Provide the (x, y) coordinate of the cell's center where the given text is located.  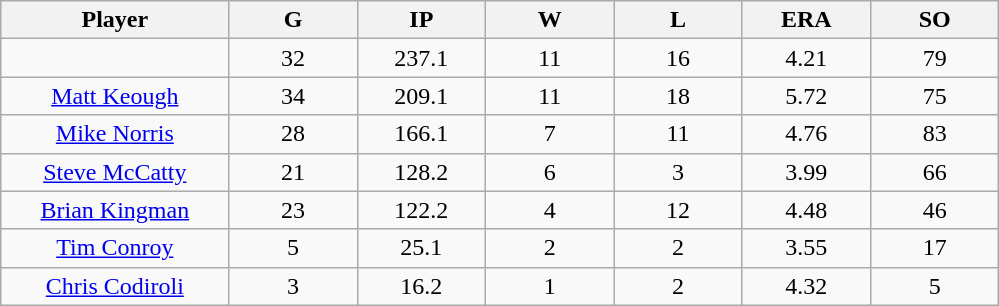
W (550, 20)
32 (293, 58)
Brian Kingman (115, 210)
23 (293, 210)
1 (550, 286)
16.2 (421, 286)
16 (678, 58)
166.1 (421, 134)
25.1 (421, 248)
12 (678, 210)
Steve McCatty (115, 172)
Tim Conroy (115, 248)
128.2 (421, 172)
7 (550, 134)
75 (934, 96)
17 (934, 248)
209.1 (421, 96)
4 (550, 210)
4.21 (806, 58)
G (293, 20)
18 (678, 96)
3.99 (806, 172)
ERA (806, 20)
83 (934, 134)
4.32 (806, 286)
122.2 (421, 210)
21 (293, 172)
SO (934, 20)
237.1 (421, 58)
28 (293, 134)
6 (550, 172)
3.55 (806, 248)
34 (293, 96)
Matt Keough (115, 96)
5.72 (806, 96)
46 (934, 210)
66 (934, 172)
Chris Codiroli (115, 286)
Player (115, 20)
4.76 (806, 134)
79 (934, 58)
Mike Norris (115, 134)
IP (421, 20)
4.48 (806, 210)
L (678, 20)
